Capture the cell that displays the provided text and extract its [x, y] central coordinate. 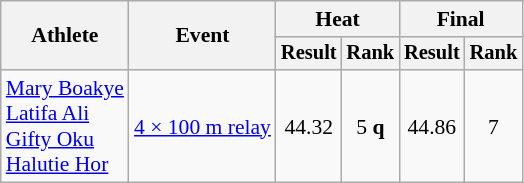
44.32 [309, 126]
Athlete [65, 36]
Final [460, 19]
Mary BoakyeLatifa AliGifty OkuHalutie Hor [65, 126]
4 × 100 m relay [202, 126]
Event [202, 36]
5 q [371, 126]
Heat [338, 19]
44.86 [432, 126]
7 [494, 126]
